Find where the given text appears and provide that cell's center as (x, y) coordinate. 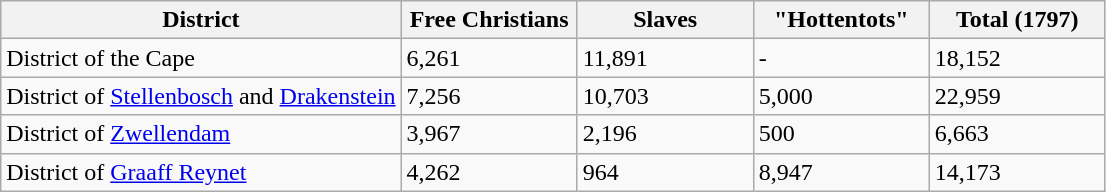
District of the Cape (201, 58)
14,173 (1017, 172)
6,663 (1017, 134)
- (841, 58)
District (201, 20)
500 (841, 134)
22,959 (1017, 96)
11,891 (665, 58)
3,967 (489, 134)
5,000 (841, 96)
Free Christians (489, 20)
964 (665, 172)
District of Zwellendam (201, 134)
District of Graaff Reynet (201, 172)
10,703 (665, 96)
4,262 (489, 172)
District of Stellenbosch and Drakenstein (201, 96)
18,152 (1017, 58)
Slaves (665, 20)
8,947 (841, 172)
6,261 (489, 58)
2,196 (665, 134)
"Hottentots" (841, 20)
Total (1797) (1017, 20)
7,256 (489, 96)
